Identify which cell holds the provided text, then report its (X, Y) central coordinate. 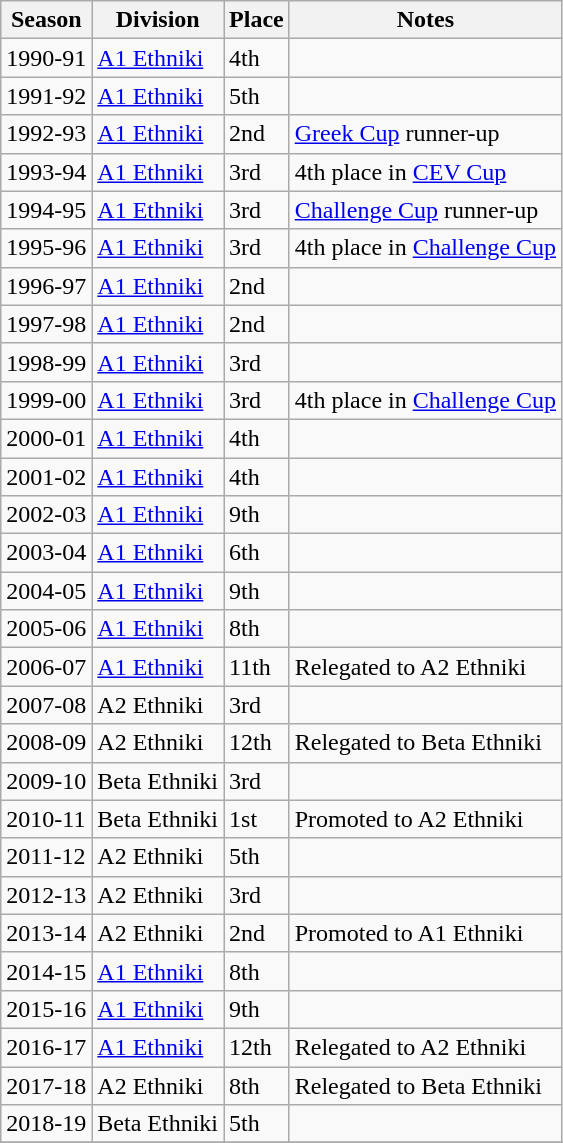
1996-97 (46, 286)
2014-15 (46, 971)
1998-99 (46, 362)
Promoted to A1 Ethniki (425, 933)
Notes (425, 20)
1993-94 (46, 172)
2004-05 (46, 591)
1992-93 (46, 134)
6th (257, 553)
Season (46, 20)
2006-07 (46, 667)
2009-10 (46, 781)
1995-96 (46, 248)
2007-08 (46, 705)
11th (257, 667)
2008-09 (46, 743)
1990-91 (46, 58)
2012-13 (46, 895)
2002-03 (46, 515)
Challenge Cup runner-up (425, 210)
Division (158, 20)
1999-00 (46, 400)
Greek Cup runner-up (425, 134)
Place (257, 20)
2000-01 (46, 438)
Promoted to A2 Ethniki (425, 819)
2013-14 (46, 933)
2017-18 (46, 1085)
4th place in CEV Cup (425, 172)
2005-06 (46, 629)
1991-92 (46, 96)
2015-16 (46, 1009)
2011-12 (46, 857)
2001-02 (46, 477)
2016-17 (46, 1047)
2003-04 (46, 553)
1997-98 (46, 324)
2018-19 (46, 1124)
1st (257, 819)
1994-95 (46, 210)
2010-11 (46, 819)
